From the cell containing the given text, extract its center point as (x, y) coordinate. 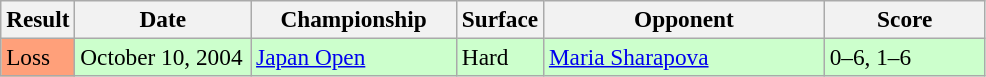
Championship (354, 19)
Maria Sharapova (684, 57)
Date (163, 19)
Score (904, 19)
Hard (500, 57)
October 10, 2004 (163, 57)
Surface (500, 19)
0–6, 1–6 (904, 57)
Opponent (684, 19)
Japan Open (354, 57)
Result (38, 19)
Loss (38, 57)
